Capture the cell that displays the provided text and extract its (X, Y) central coordinate. 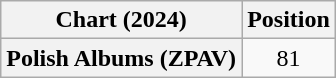
Chart (2024) (122, 20)
81 (289, 58)
Position (289, 20)
Polish Albums (ZPAV) (122, 58)
